Identify which cell holds the provided text, then report its (X, Y) central coordinate. 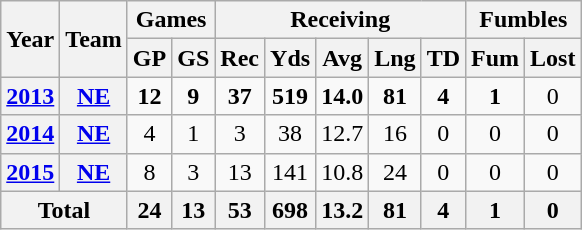
53 (240, 210)
12 (149, 96)
Receiving (340, 20)
Lng (395, 58)
Year (30, 39)
Total (64, 210)
2015 (30, 172)
12.7 (342, 134)
Games (170, 20)
2013 (30, 96)
38 (290, 134)
2014 (30, 134)
37 (240, 96)
698 (290, 210)
Team (94, 39)
16 (395, 134)
TD (443, 58)
Yds (290, 58)
9 (194, 96)
Rec (240, 58)
519 (290, 96)
GP (149, 58)
Lost (553, 58)
Fumbles (524, 20)
141 (290, 172)
GS (194, 58)
10.8 (342, 172)
Avg (342, 58)
14.0 (342, 96)
8 (149, 172)
Fum (496, 58)
13.2 (342, 210)
